Extract the (X, Y) coordinate from the center of the cell holding the provided text.  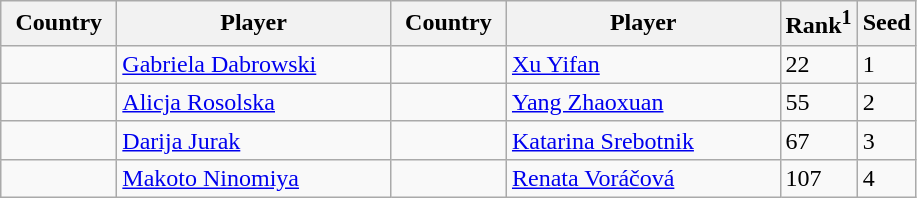
Katarina Srebotnik (643, 140)
Rank1 (818, 24)
Yang Zhaoxuan (643, 102)
Makoto Ninomiya (254, 178)
4 (886, 178)
55 (818, 102)
Seed (886, 24)
Xu Yifan (643, 64)
3 (886, 140)
22 (818, 64)
67 (818, 140)
Renata Voráčová (643, 178)
2 (886, 102)
Alicja Rosolska (254, 102)
107 (818, 178)
Darija Jurak (254, 140)
Gabriela Dabrowski (254, 64)
1 (886, 64)
